Output the [X, Y] coordinate of the center of the cell containing the given text.  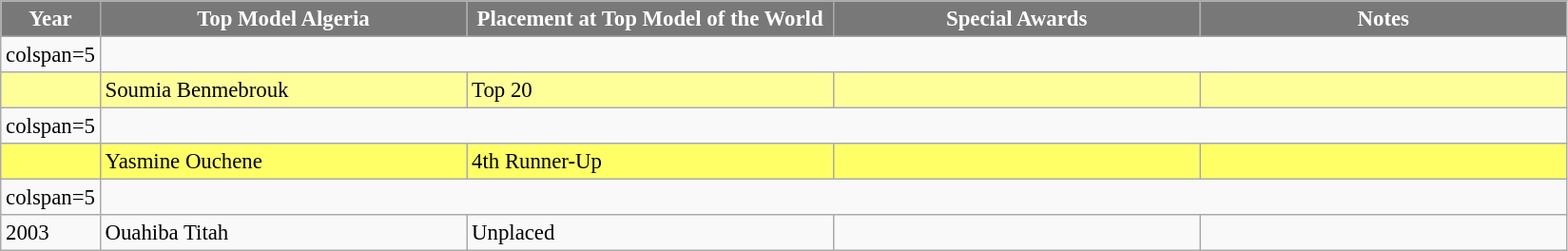
Top Model Algeria [283, 19]
Top 20 [650, 90]
Placement at Top Model of the World [650, 19]
Special Awards [1016, 19]
Ouahiba Titah [283, 233]
Soumia Benmebrouk [283, 90]
Yasmine Ouchene [283, 162]
Year [50, 19]
4th Runner-Up [650, 162]
2003 [50, 233]
Unplaced [650, 233]
Notes [1384, 19]
